Identify which cell holds the provided text, then report its [x, y] central coordinate. 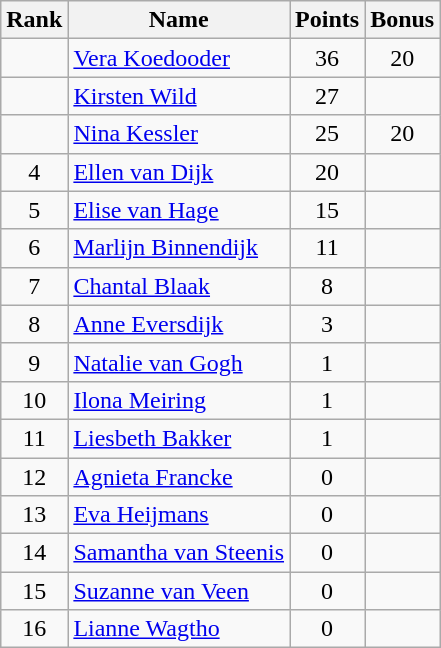
3 [328, 324]
16 [34, 629]
Name [179, 20]
Agnieta Francke [179, 477]
Samantha van Steenis [179, 553]
9 [34, 362]
Ilona Meiring [179, 400]
Rank [34, 20]
Lianne Wagtho [179, 629]
Anne Eversdijk [179, 324]
Eva Heijmans [179, 515]
Liesbeth Bakker [179, 438]
Suzanne van Veen [179, 591]
Kirsten Wild [179, 96]
Natalie van Gogh [179, 362]
27 [328, 96]
12 [34, 477]
Chantal Blaak [179, 286]
25 [328, 134]
5 [34, 210]
Marlijn Binnendijk [179, 248]
4 [34, 172]
14 [34, 553]
6 [34, 248]
Ellen van Dijk [179, 172]
13 [34, 515]
Points [328, 20]
Nina Kessler [179, 134]
Bonus [402, 20]
36 [328, 58]
Vera Koedooder [179, 58]
10 [34, 400]
7 [34, 286]
Elise van Hage [179, 210]
